Scan for the cell matching the given text and deliver its [x, y] coordinate at center. 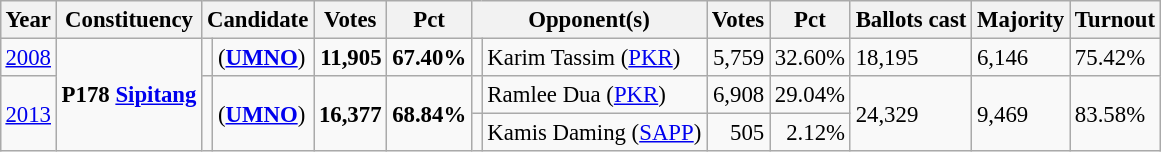
Turnout [1116, 20]
2008 [28, 57]
16,377 [350, 114]
18,195 [910, 57]
32.60% [810, 57]
5,759 [738, 57]
Candidate [258, 20]
9,469 [1021, 114]
Karim Tassim (PKR) [594, 57]
75.42% [1116, 57]
505 [738, 133]
Kamis Daming (SAPP) [594, 133]
Ballots cast [910, 20]
83.58% [1116, 114]
24,329 [910, 114]
29.04% [810, 95]
Majority [1021, 20]
Opponent(s) [588, 20]
6,146 [1021, 57]
Year [28, 20]
6,908 [738, 95]
2013 [28, 114]
Ramlee Dua (PKR) [594, 95]
11,905 [350, 57]
P178 Sipitang [128, 94]
2.12% [810, 133]
67.40% [430, 57]
Constituency [128, 20]
68.84% [430, 114]
